Capture the cell that displays the provided text and extract its (X, Y) central coordinate. 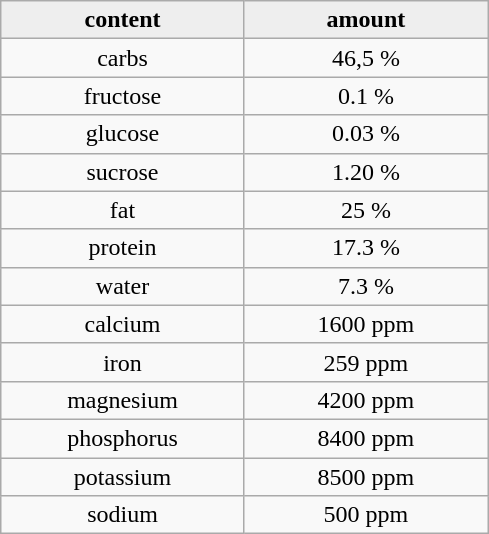
8400 ppm (366, 438)
4200 ppm (366, 400)
carbs (122, 58)
7.3 % (366, 286)
iron (122, 362)
phosphorus (122, 438)
amount (366, 20)
17.3 % (366, 248)
fat (122, 210)
potassium (122, 477)
sucrose (122, 172)
1.20 % (366, 172)
protein (122, 248)
500 ppm (366, 515)
0.1 % (366, 96)
1600 ppm (366, 324)
sodium (122, 515)
0.03 % (366, 134)
fructose (122, 96)
water (122, 286)
content (122, 20)
glucose (122, 134)
25 % (366, 210)
magnesium (122, 400)
46,5 % (366, 58)
calcium (122, 324)
8500 ppm (366, 477)
259 ppm (366, 362)
